Determine the (X, Y) coordinate at the center of the cell enclosing the given text.  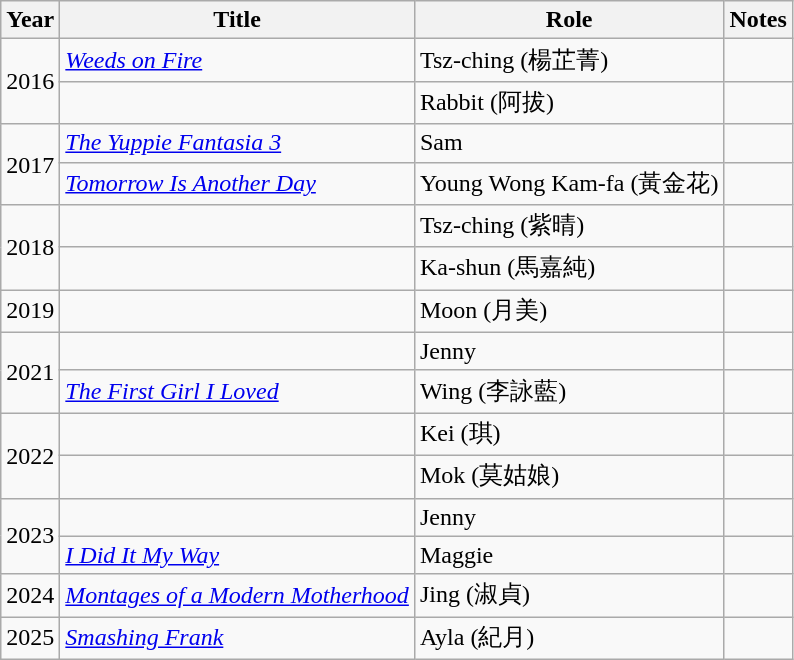
2022 (30, 456)
Maggie (569, 555)
Wing (李詠藍) (569, 392)
Young Wong Kam-fa (黃金花) (569, 184)
2016 (30, 82)
The Yuppie Fantasia 3 (238, 143)
Ayla (紀月) (569, 638)
Notes (758, 20)
2017 (30, 164)
Tsz-ching (紫晴) (569, 226)
Role (569, 20)
2025 (30, 638)
The First Girl I Loved (238, 392)
Montages of a Modern Motherhood (238, 596)
Title (238, 20)
Moon (月美) (569, 312)
Rabbit (阿拔) (569, 102)
Jing (淑貞) (569, 596)
2023 (30, 536)
Mok (莫姑娘) (569, 476)
Ka-shun (馬嘉純) (569, 268)
Weeds on Fire (238, 60)
I Did It My Way (238, 555)
Kei (琪) (569, 434)
Tomorrow Is Another Day (238, 184)
Year (30, 20)
2021 (30, 372)
Smashing Frank (238, 638)
2019 (30, 312)
2018 (30, 248)
Sam (569, 143)
2024 (30, 596)
Tsz-ching (楊芷菁) (569, 60)
